Capture the cell that displays the provided text and extract its (X, Y) central coordinate. 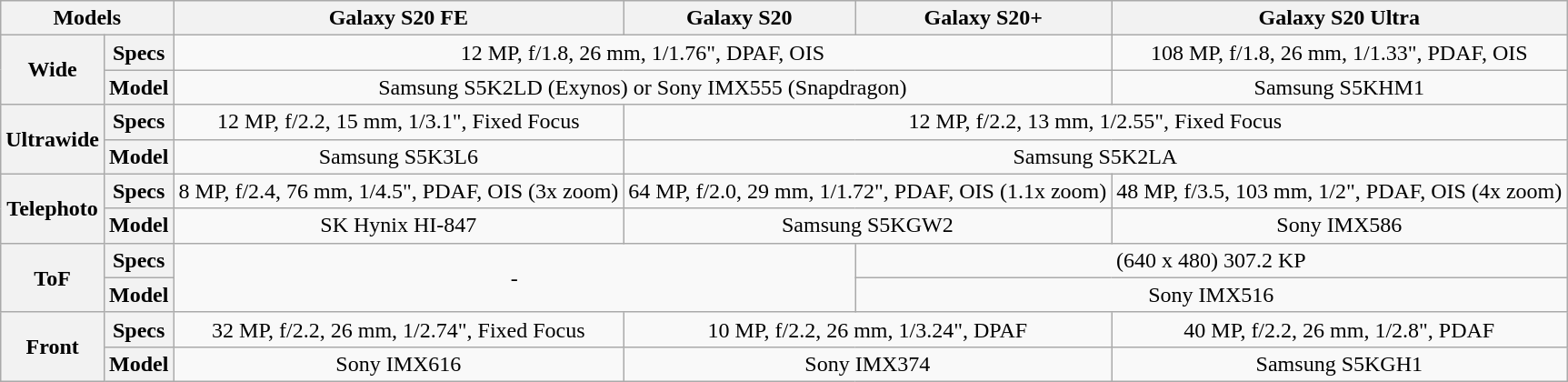
Wide (53, 70)
40 MP, f/2.2, 26 mm, 1/2.8", PDAF (1340, 329)
Samsung S5KGW2 (867, 226)
Samsung S5K2LA (1095, 156)
Samsung S5KGH1 (1340, 364)
48 MP, f/3.5, 103 mm, 1/2", PDAF, OIS (4x zoom) (1340, 191)
Sony IMX516 (1211, 295)
Samsung S5KHM1 (1340, 87)
Samsung S5K3L6 (398, 156)
Sony IMX374 (867, 364)
Telephoto (53, 208)
Galaxy S20+ (984, 18)
12 MP, f/2.2, 15 mm, 1/3.1", Fixed Focus (398, 122)
64 MP, f/2.0, 29 mm, 1/1.72", PDAF, OIS (1.1x zoom) (867, 191)
12 MP, f/1.8, 26 mm, 1/1.76", DPAF, OIS (643, 53)
ToF (53, 277)
10 MP, f/2.2, 26 mm, 1/3.24", DPAF (867, 329)
Ultrawide (53, 139)
Samsung S5K2LD (Exynos) or Sony IMX555 (Snapdragon) (643, 87)
Sony IMX586 (1340, 226)
8 MP, f/2.4, 76 mm, 1/4.5", PDAF, OIS (3x zoom) (398, 191)
12 MP, f/2.2, 13 mm, 1/2.55", Fixed Focus (1095, 122)
Galaxy S20 Ultra (1340, 18)
Models (87, 18)
32 MP, f/2.2, 26 mm, 1/2.74", Fixed Focus (398, 329)
Galaxy S20 (740, 18)
Galaxy S20 FE (398, 18)
Sony IMX616 (398, 364)
108 MP, f/1.8, 26 mm, 1/1.33", PDAF, OIS (1340, 53)
- (514, 277)
Front (53, 347)
(640 x 480) 307.2 KP (1211, 260)
SK Hynix HI-847 (398, 226)
